Pinpoint the cell where the given text exists, returning its [X, Y] midpoint coordinate. 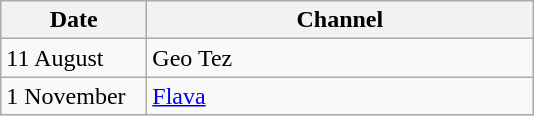
11 August [74, 58]
Date [74, 20]
Flava [340, 96]
Channel [340, 20]
1 November [74, 96]
Geo Tez [340, 58]
